From the cell containing the given text, extract its center point as [X, Y] coordinate. 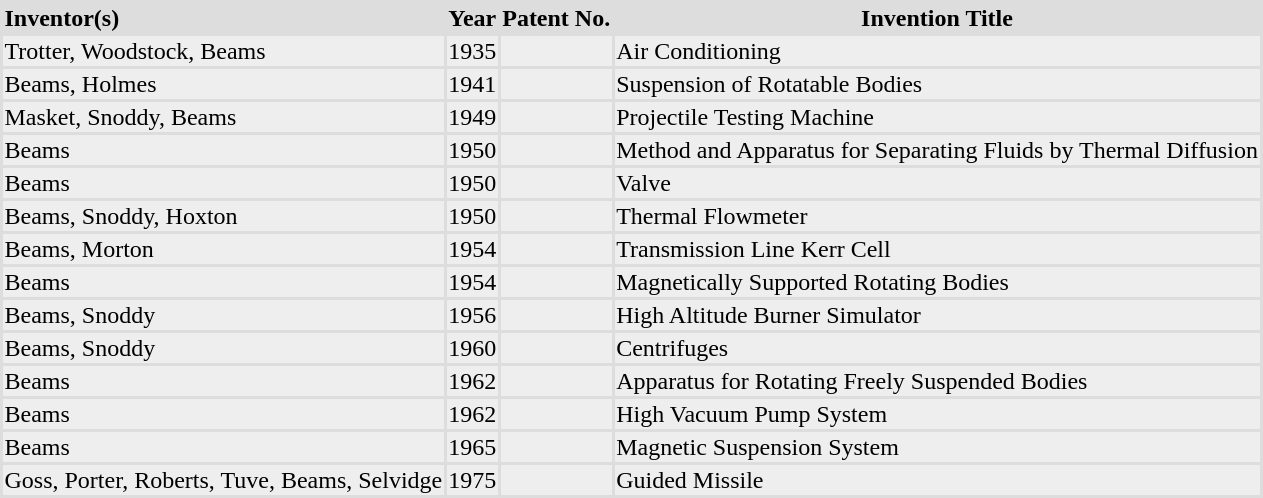
Year [472, 18]
Beams, Holmes [224, 84]
1935 [472, 51]
1960 [472, 348]
Centrifuges [938, 348]
Air Conditioning [938, 51]
Suspension of Rotatable Bodies [938, 84]
Patent No. [556, 18]
Apparatus for Rotating Freely Suspended Bodies [938, 381]
Projectile Testing Machine [938, 117]
Guided Missile [938, 480]
Magnetically Supported Rotating Bodies [938, 282]
Inventor(s) [224, 18]
1965 [472, 447]
1956 [472, 315]
Thermal Flowmeter [938, 216]
High Vacuum Pump System [938, 414]
Goss, Porter, Roberts, Tuve, Beams, Selvidge [224, 480]
1941 [472, 84]
Beams, Snoddy, Hoxton [224, 216]
Transmission Line Kerr Cell [938, 249]
1949 [472, 117]
Method and Apparatus for Separating Fluids by Thermal Diffusion [938, 150]
Magnetic Suspension System [938, 447]
Beams, Morton [224, 249]
High Altitude Burner Simulator [938, 315]
Valve [938, 183]
Invention Title [938, 18]
1975 [472, 480]
Masket, Snoddy, Beams [224, 117]
Trotter, Woodstock, Beams [224, 51]
